Scan for the cell matching the given text and deliver its [x, y] coordinate at center. 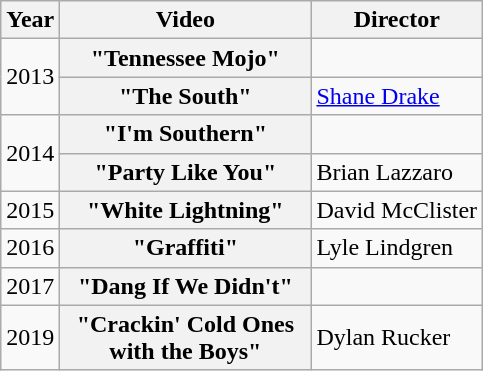
2013 [30, 77]
2015 [30, 210]
Dylan Rucker [397, 338]
"Graffiti" [186, 248]
"Dang If We Didn't" [186, 286]
"Party Like You" [186, 172]
"Tennessee Mojo" [186, 58]
Shane Drake [397, 96]
Director [397, 20]
2016 [30, 248]
"Crackin' Cold Ones with the Boys" [186, 338]
2014 [30, 153]
"White Lightning" [186, 210]
Brian Lazzaro [397, 172]
David McClister [397, 210]
"I'm Southern" [186, 134]
Lyle Lindgren [397, 248]
Video [186, 20]
2019 [30, 338]
Year [30, 20]
"The South" [186, 96]
2017 [30, 286]
